Detect which cell encompasses the target text, then output its (x, y) center coordinate. 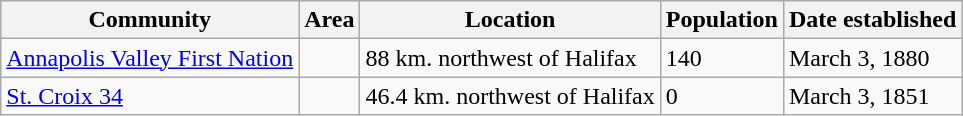
Area (330, 20)
Date established (872, 20)
March 3, 1880 (872, 58)
Annapolis Valley First Nation (150, 58)
St. Croix 34 (150, 96)
0 (722, 96)
March 3, 1851 (872, 96)
88 km. northwest of Halifax (510, 58)
Location (510, 20)
Population (722, 20)
140 (722, 58)
Community (150, 20)
46.4 km. northwest of Halifax (510, 96)
